From the cell containing the given text, extract its center point as [x, y] coordinate. 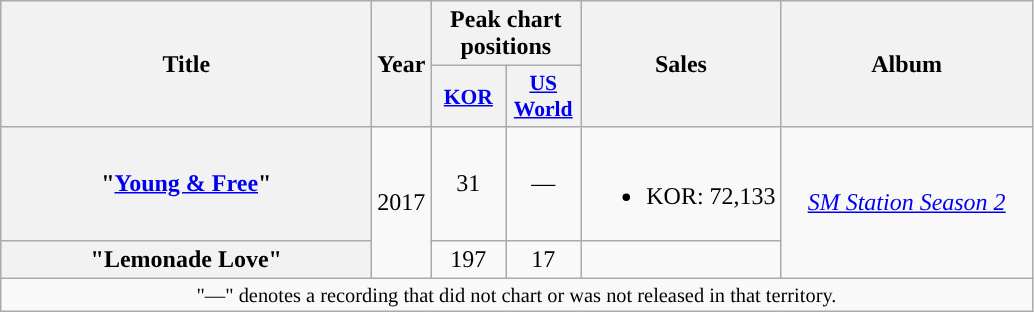
2017 [402, 202]
"—" denotes a recording that did not chart or was not released in that territory. [516, 295]
31 [468, 184]
Year [402, 64]
"Young & Free" [186, 184]
Peak chart positions [506, 34]
"Lemonade Love" [186, 259]
Title [186, 64]
197 [468, 259]
SM Station Season 2 [906, 202]
17 [544, 259]
Sales [681, 64]
KOR [468, 96]
— [544, 184]
Album [906, 64]
KOR: 72,133 [681, 184]
USWorld [544, 96]
